Return the (x, y) coordinate for the center point of the cell that contains the specified text.  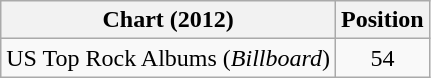
Chart (2012) (168, 20)
54 (383, 58)
US Top Rock Albums (Billboard) (168, 58)
Position (383, 20)
